Extract the [X, Y] coordinate from the center of the cell holding the provided text.  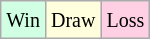
Win [24, 20]
Loss [126, 20]
Draw [72, 20]
